Provide the [x, y] coordinate of the cell's center where the given text is located.  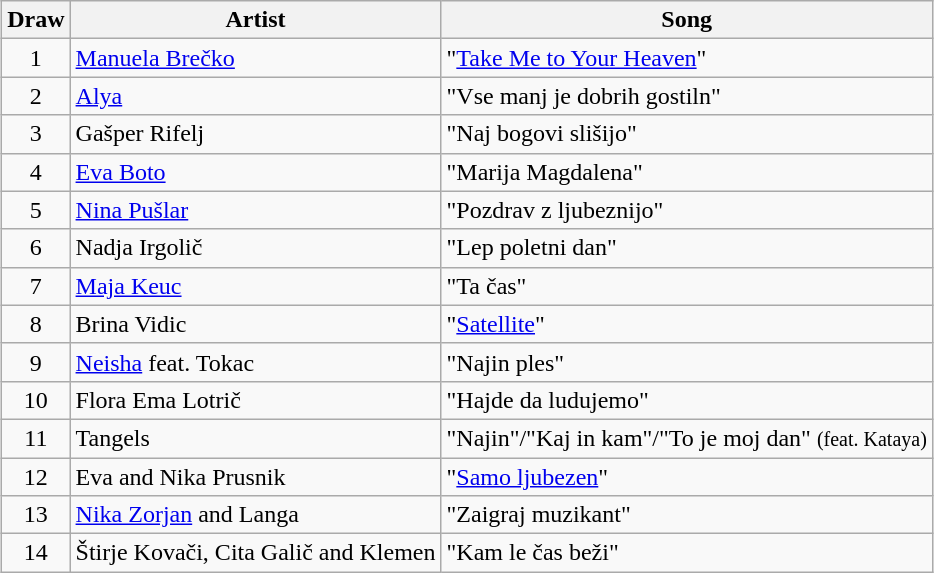
Alya [256, 96]
13 [36, 515]
Neisha feat. Tokac [256, 362]
Nina Pušlar [256, 210]
4 [36, 172]
Song [686, 20]
"Take Me to Your Heaven" [686, 58]
"Ta čas" [686, 286]
"Marija Magdalena" [686, 172]
Eva Boto [256, 172]
8 [36, 324]
"Vse manj je dobrih gostiln" [686, 96]
Štirje Kovači, Cita Galič and Klemen [256, 553]
"Lep poletni dan" [686, 248]
Tangels [256, 438]
3 [36, 134]
5 [36, 210]
Manuela Brečko [256, 58]
"Kam le čas beži" [686, 553]
6 [36, 248]
"Hajde da ludujemo" [686, 400]
9 [36, 362]
1 [36, 58]
"Naj bogovi slišijo" [686, 134]
Nadja Irgolič [256, 248]
Maja Keuc [256, 286]
Flora Ema Lotrič [256, 400]
7 [36, 286]
Draw [36, 20]
12 [36, 477]
14 [36, 553]
"Najin ples" [686, 362]
"Samo ljubezen" [686, 477]
Gašper Rifelj [256, 134]
Artist [256, 20]
Brina Vidic [256, 324]
"Pozdrav z ljubeznijo" [686, 210]
"Zaigraj muzikant" [686, 515]
"Najin"/"Kaj in kam"/"To je moj dan" (feat. Kataya) [686, 438]
Eva and Nika Prusnik [256, 477]
10 [36, 400]
Nika Zorjan and Langa [256, 515]
2 [36, 96]
11 [36, 438]
"Satellite" [686, 324]
